From the cell containing the given text, extract its center point as (X, Y) coordinate. 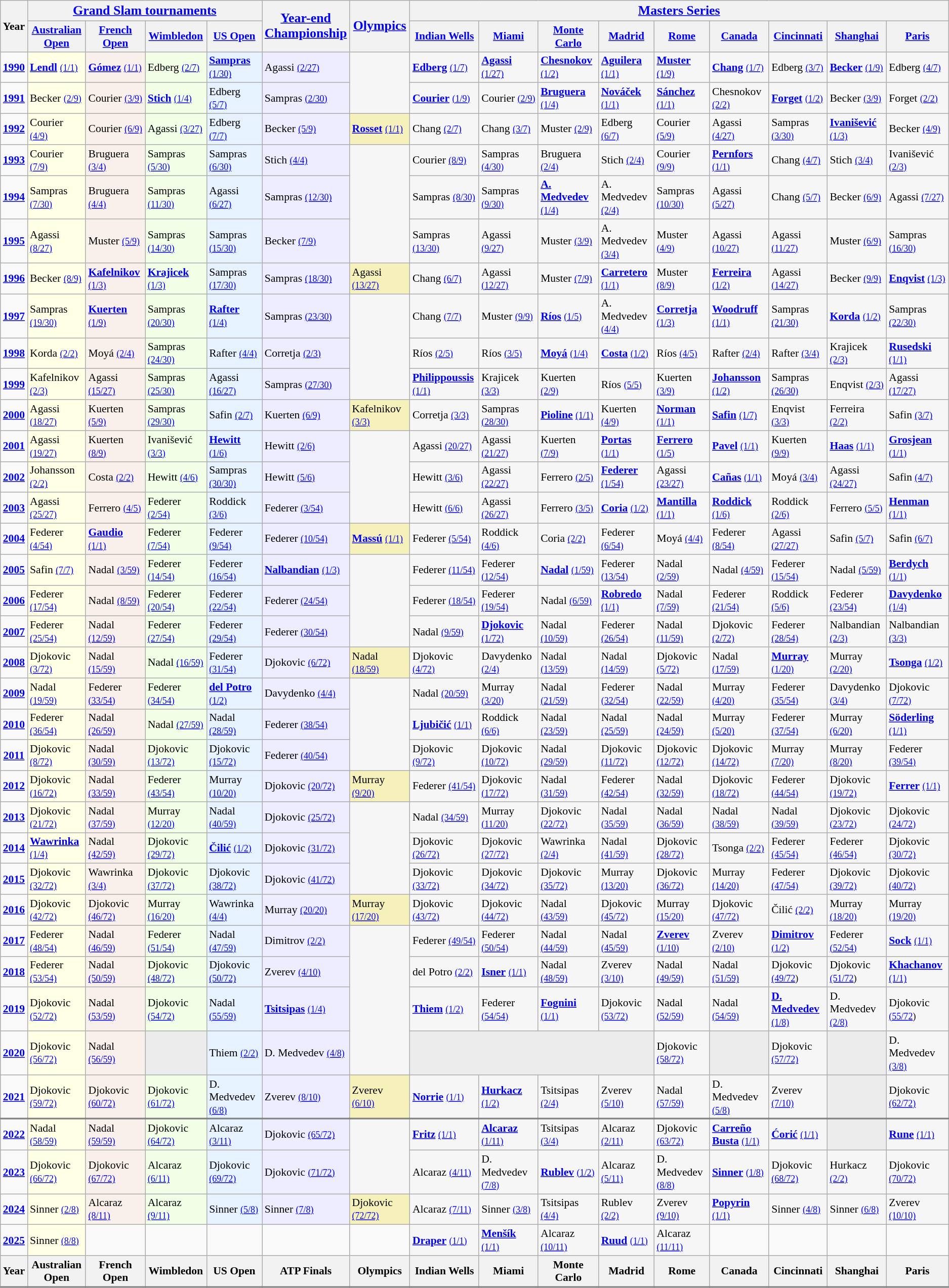
Agassi (2/27) (306, 67)
Lendl (1/1) (57, 67)
Djokovic (68/72) (798, 1172)
Nadal (53/59) (115, 1010)
Sampras (8/30) (444, 197)
Chang (4/7) (798, 160)
Grand Slam tournaments (145, 11)
Safin (5/7) (856, 539)
Sampras (4/30) (508, 160)
Federer (19/54) (508, 601)
Muster (3/9) (568, 242)
Portas (1/1) (627, 446)
Djokovic (4/72) (444, 663)
Nadal (51/59) (739, 971)
Djokovic (69/72) (234, 1172)
Nadal (57/59) (682, 1097)
Djokovic (38/72) (234, 879)
Nadal (6/59) (568, 601)
Pavel (1/1) (739, 446)
Becker (3/9) (856, 98)
Hewitt (2/6) (306, 446)
Djokovic (39/72) (856, 879)
Nadal (59/59) (115, 1134)
Nadal (52/59) (682, 1010)
1990 (14, 67)
Alcaraz (11/11) (682, 1240)
Becker (8/9) (57, 278)
Muster (2/9) (568, 130)
Sinner (7/8) (306, 1209)
Nadal (30/59) (115, 756)
Ferrero (1/5) (682, 446)
Becker (2/9) (57, 98)
Nalbandian (2/3) (856, 631)
Djokovic (50/72) (234, 971)
D. Medvedev (8/8) (682, 1172)
Nadal (47/59) (234, 941)
Nadal (35/59) (627, 818)
Hewitt (3/6) (444, 477)
Becker (5/9) (306, 130)
Nadal (44/59) (568, 941)
Corretja (2/3) (306, 353)
Kuerten (3/9) (682, 384)
Edberg (2/7) (176, 67)
Safin (2/7) (234, 415)
Federer (41/54) (444, 786)
Djokovic (15/72) (234, 756)
Federer (5/54) (444, 539)
Djokovic (52/72) (57, 1010)
Nadal (36/59) (682, 818)
Murray (16/20) (176, 910)
2008 (14, 663)
Rosset (1/1) (380, 130)
Djokovic (6/72) (306, 663)
Robredo (1/1) (627, 601)
Muster (7/9) (568, 278)
Agassi (10/27) (739, 242)
Nadal (1/59) (568, 570)
Nadal (25/59) (627, 724)
2004 (14, 539)
Kuerten (9/9) (798, 446)
A. Medvedev (2/4) (627, 197)
Zverev (10/10) (917, 1209)
Nadal (28/59) (234, 724)
Djokovic (41/72) (306, 879)
Chang (2/7) (444, 130)
Massú (1/1) (380, 539)
Kuerten (4/9) (627, 415)
Nadal (34/59) (444, 818)
Carreño Busta (1/1) (739, 1134)
2003 (14, 508)
Djokovic (40/72) (917, 879)
Federer (11/54) (444, 570)
Federer (51/54) (176, 941)
Djokovic (61/72) (176, 1097)
Federer (45/54) (798, 848)
D. Medvedev (2/8) (856, 1010)
Sock (1/1) (917, 941)
Federer (8/54) (739, 539)
Murray (15/20) (682, 910)
Stich (4/4) (306, 160)
Nadal (32/59) (682, 786)
Bruguera (4/4) (115, 197)
Djokovic (13/72) (176, 756)
Davydenko (4/4) (306, 693)
Sampras (1/30) (234, 67)
Sampras (12/30) (306, 197)
Murray (13/20) (627, 879)
Alcaraz (10/11) (568, 1240)
Murray (11/20) (508, 818)
Sinner (6/8) (856, 1209)
Djokovic (53/72) (627, 1010)
Nadal (19/59) (57, 693)
1999 (14, 384)
Federer (53/54) (57, 971)
Hewitt (5/6) (306, 477)
Moyá (3/4) (798, 477)
Gómez (1/1) (115, 67)
Djokovic (18/72) (739, 786)
Djokovic (45/72) (627, 910)
Nadal (10/59) (568, 631)
Muster (4/9) (682, 242)
Philippoussis (1/1) (444, 384)
Federer (23/54) (856, 601)
Becker (4/9) (917, 130)
Murray (1/20) (798, 663)
Agassi (3/27) (176, 130)
Ríos (5/5) (627, 384)
2011 (14, 756)
2017 (14, 941)
Chang (6/7) (444, 278)
Agassi (22/27) (508, 477)
Kuerten (6/9) (306, 415)
Dimitrov (2/2) (306, 941)
Sampras (6/30) (234, 160)
Stich (3/4) (856, 160)
Nadal (58/59) (57, 1134)
Murray (5/20) (739, 724)
2012 (14, 786)
2007 (14, 631)
Enqvist (1/3) (917, 278)
Federer (49/54) (444, 941)
Federer (22/54) (234, 601)
Thiem (1/2) (444, 1010)
Edberg (6/7) (627, 130)
Courier (3/9) (115, 98)
Alcaraz (4/11) (444, 1172)
Čilić (2/2) (798, 910)
Thiem (2/2) (234, 1053)
Federer (28/54) (798, 631)
Sampras (28/30) (508, 415)
Chesnokov (2/2) (739, 98)
Federer (17/54) (57, 601)
Nadal (33/59) (115, 786)
2014 (14, 848)
Nadal (41/59) (627, 848)
Hurkacz (1/2) (508, 1097)
Corretja (3/3) (444, 415)
Federer (16/54) (234, 570)
Sampras (2/30) (306, 98)
Agassi (7/27) (917, 197)
Djokovic (10/72) (508, 756)
Roddick (2/6) (798, 508)
Wawrinka (3/4) (115, 879)
Nadal (16/59) (176, 663)
Djokovic (9/72) (444, 756)
Edberg (1/7) (444, 67)
2020 (14, 1053)
Sampras (5/30) (176, 160)
Nadal (20/59) (444, 693)
Berdych (1/1) (917, 570)
Woodruff (1/1) (739, 316)
Sampras (16/30) (917, 242)
Djokovic (8/72) (57, 756)
Nadal (31/59) (568, 786)
Ríos (2/5) (444, 353)
1995 (14, 242)
Johansson (1/2) (739, 384)
Djokovic (20/72) (306, 786)
Djokovic (3/72) (57, 663)
Nadal (48/59) (568, 971)
2021 (14, 1097)
Djokovic (66/72) (57, 1172)
Nadal (21/59) (568, 693)
Hewitt (4/6) (176, 477)
D. Medvedev (3/8) (917, 1053)
Gaudio (1/1) (115, 539)
Muster (8/9) (682, 278)
Djokovic (54/72) (176, 1010)
Federer (20/54) (176, 601)
Federer (1/54) (627, 477)
Kuerten (2/9) (568, 384)
Nadal (50/59) (115, 971)
Hurkacz (2/2) (856, 1172)
Djokovic (30/72) (917, 848)
Agassi (23/27) (682, 477)
Agassi (15/27) (115, 384)
Djokovic (65/72) (306, 1134)
Rafter (2/4) (739, 353)
2013 (14, 818)
Carretero (1/1) (627, 278)
1994 (14, 197)
Sánchez (1/1) (682, 98)
Kuerten (1/9) (115, 316)
Dimitrov (1/2) (798, 941)
Edberg (7/7) (234, 130)
Djokovic (72/72) (380, 1209)
Djokovic (21/72) (57, 818)
2001 (14, 446)
Djokovic (71/72) (306, 1172)
Djokovic (51/72) (856, 971)
Agassi (19/27) (57, 446)
Khachanov (1/1) (917, 971)
Becker (7/9) (306, 242)
Stich (2/4) (627, 160)
Federer (9/54) (234, 539)
Alcaraz (9/11) (176, 1209)
Djokovic (14/72) (739, 756)
Djokovic (11/72) (627, 756)
2024 (14, 1209)
Courier (2/9) (508, 98)
Ćorić (1/1) (798, 1134)
Čilić (1/2) (234, 848)
Söderling (1/1) (917, 724)
1996 (14, 278)
Agassi (4/27) (739, 130)
D. Medvedev (4/8) (306, 1053)
Year-endChampionship (306, 26)
Ferrero (5/5) (856, 508)
Davydenko (2/4) (508, 663)
2023 (14, 1172)
Nadal (14/59) (627, 663)
Djokovic (46/72) (115, 910)
Federer (29/54) (234, 631)
Enqvist (2/3) (856, 384)
Ríos (1/5) (568, 316)
Ivanišević (3/3) (176, 446)
Agassi (17/27) (917, 384)
Sinner (5/8) (234, 1209)
Courier (9/9) (682, 160)
1993 (14, 160)
Safin (4/7) (917, 477)
Federer (52/54) (856, 941)
Federer (40/54) (306, 756)
Courier (1/9) (444, 98)
Agassi (13/27) (380, 278)
Murray (4/20) (739, 693)
Chang (3/7) (508, 130)
Federer (42/54) (627, 786)
Johansson (2/2) (57, 477)
2005 (14, 570)
Federer (13/54) (627, 570)
Agassi (11/27) (798, 242)
Federer (10/54) (306, 539)
Tsitsipas (2/4) (568, 1097)
Federer (54/54) (508, 1010)
Rafter (4/4) (234, 353)
Roddick (1/6) (739, 508)
Courier (8/9) (444, 160)
Henman (1/1) (917, 508)
2022 (14, 1134)
Hewitt (1/6) (234, 446)
Kafelnikov (2/3) (57, 384)
Chesnokov (1/2) (568, 67)
Forget (2/2) (917, 98)
Costa (2/2) (115, 477)
Davydenko (3/4) (856, 693)
1998 (14, 353)
Sampras (22/30) (917, 316)
Krajicek (3/3) (508, 384)
Djokovic (37/72) (176, 879)
Agassi (16/27) (234, 384)
Moyá (4/4) (682, 539)
Federer (27/54) (176, 631)
Edberg (5/7) (234, 98)
Djokovic (70/72) (917, 1172)
Djokovic (47/72) (739, 910)
Zverev (3/10) (627, 971)
Popyrin (1/1) (739, 1209)
Zverev (9/10) (682, 1209)
Haas (1/1) (856, 446)
Nalbandian (1/3) (306, 570)
Forget (1/2) (798, 98)
Sampras (3/30) (798, 130)
Nadal (55/59) (234, 1010)
Djokovic (57/72) (798, 1053)
Fritz (1/1) (444, 1134)
Murray (14/20) (739, 879)
Agassi (20/27) (444, 446)
Ferrer (1/1) (917, 786)
Murray (12/20) (176, 818)
2009 (14, 693)
Safin (1/7) (739, 415)
Djokovic (2/72) (739, 631)
Nadal (17/59) (739, 663)
Agassi (1/27) (508, 67)
Isner (1/1) (508, 971)
Federer (24/54) (306, 601)
D. Medvedev (5/8) (739, 1097)
Alcaraz (8/11) (115, 1209)
Federer (37/54) (798, 724)
Nadal (46/59) (115, 941)
Sampras (9/30) (508, 197)
Djokovic (62/72) (917, 1097)
Sampras (23/30) (306, 316)
Muster (1/9) (682, 67)
Sampras (17/30) (234, 278)
Nadal (39/59) (798, 818)
Djokovic (12/72) (682, 756)
Djokovic (19/72) (856, 786)
A. Medvedev (1/4) (568, 197)
Ivanišević (2/3) (917, 160)
Murray (10/20) (234, 786)
Djokovic (33/72) (444, 879)
Tsonga (1/2) (917, 663)
Rusedski (1/1) (917, 353)
Grosjean (1/1) (917, 446)
Zverev (1/10) (682, 941)
Nadal (5/59) (856, 570)
Federer (34/54) (176, 693)
Chang (1/7) (739, 67)
Bruguera (3/4) (115, 160)
Ferreira (1/2) (739, 278)
Tsonga (2/2) (739, 848)
2002 (14, 477)
Ríos (3/5) (508, 353)
Nadal (11/59) (682, 631)
Federer (50/54) (508, 941)
Korda (1/2) (856, 316)
Nadal (18/59) (380, 663)
Bruguera (1/4) (568, 98)
Agassi (25/27) (57, 508)
Agassi (26/27) (508, 508)
Djokovic (35/72) (568, 879)
Edberg (3/7) (798, 67)
Agassi (21/27) (508, 446)
Coria (1/2) (627, 508)
Nadal (43/59) (568, 910)
Djokovic (31/72) (306, 848)
Courier (7/9) (57, 160)
Ljubičić (1/1) (444, 724)
Agassi (5/27) (739, 197)
2010 (14, 724)
Djokovic (67/72) (115, 1172)
Federer (12/54) (508, 570)
Wawrinka (4/4) (234, 910)
D. Medvedev (1/8) (798, 1010)
Djokovic (23/72) (856, 818)
Djokovic (56/72) (57, 1053)
Enqvist (3/3) (798, 415)
Nadal (40/59) (234, 818)
Roddick (5/6) (798, 601)
Stich (1/4) (176, 98)
Courier (4/9) (57, 130)
Agassi (12/27) (508, 278)
Sampras (20/30) (176, 316)
2006 (14, 601)
Murray (9/20) (380, 786)
Alcaraz (6/11) (176, 1172)
Nadal (23/59) (568, 724)
Federer (36/54) (57, 724)
Sampras (27/30) (306, 384)
Djokovic (26/72) (444, 848)
Federer (31/54) (234, 663)
Djokovic (43/72) (444, 910)
Zverev (4/10) (306, 971)
Djokovic (17/72) (508, 786)
Ferrero (2/5) (568, 477)
Federer (3/54) (306, 508)
Becker (6/9) (856, 197)
Agassi (14/27) (798, 278)
1997 (14, 316)
Wawrinka (1/4) (57, 848)
Federer (7/54) (176, 539)
Nadal (56/59) (115, 1053)
Moyá (2/4) (115, 353)
Agassi (6/27) (234, 197)
Rafter (3/4) (798, 353)
Sampras (21/30) (798, 316)
Bruguera (2/4) (568, 160)
Sinner (4/8) (798, 1209)
ATP Finals (306, 1271)
Murray (2/20) (856, 663)
2000 (14, 415)
D. Medvedev (7/8) (508, 1172)
Federer (44/54) (798, 786)
Rune (1/1) (917, 1134)
Nadal (7/59) (682, 601)
Federer (35/54) (798, 693)
Safin (3/7) (917, 415)
Agassi (9/27) (508, 242)
2025 (14, 1240)
Sampras (10/30) (682, 197)
Nadal (3/59) (115, 570)
Roddick (6/6) (508, 724)
Federer (47/54) (798, 879)
Zverev (7/10) (798, 1097)
Agassi (24/27) (856, 477)
Nováček (1/1) (627, 98)
Federer (4/54) (57, 539)
Djokovic (42/72) (57, 910)
Djokovic (58/72) (682, 1053)
Rafter (1/4) (234, 316)
Safin (7/7) (57, 570)
Nadal (29/59) (568, 756)
Federer (18/54) (444, 601)
Wawrinka (2/4) (568, 848)
Becker (9/9) (856, 278)
Krajicek (1/3) (176, 278)
Sampras (11/30) (176, 197)
Ivanišević (1/3) (856, 130)
1991 (14, 98)
Djokovic (24/72) (917, 818)
Sampras (13/30) (444, 242)
Djokovic (64/72) (176, 1134)
Federer (26/54) (627, 631)
Nadal (54/59) (739, 1010)
Kuerten (5/9) (115, 415)
Djokovic (29/72) (176, 848)
Nadal (2/59) (682, 570)
Masters Series (679, 11)
Alcaraz (2/11) (627, 1134)
Alcaraz (3/11) (234, 1134)
Ferrero (3/5) (568, 508)
Ferreira (2/2) (856, 415)
Moyá (1/4) (568, 353)
Federer (2/54) (176, 508)
Federer (15/54) (798, 570)
Nadal (49/59) (682, 971)
Federer (14/54) (176, 570)
Muster (5/9) (115, 242)
Djokovic (48/72) (176, 971)
Cañas (1/1) (739, 477)
Sinner (1/8) (739, 1172)
Federer (30/54) (306, 631)
Sampras (26/30) (798, 384)
Nadal (22/59) (682, 693)
Murray (8/20) (856, 756)
Djokovic (28/72) (682, 848)
Nadal (4/59) (739, 570)
Alcaraz (5/11) (627, 1172)
Djokovic (55/72) (917, 1010)
Muster (6/9) (856, 242)
Alcaraz (1/11) (508, 1134)
Murray (17/20) (380, 910)
Murray (6/20) (856, 724)
Zverev (8/10) (306, 1097)
Mantilla (1/1) (682, 508)
Menšík (1/1) (508, 1240)
Nadal (38/59) (739, 818)
Nadal (27/59) (176, 724)
Kuerten (7/9) (568, 446)
Krajicek (2/3) (856, 353)
Corretja (1/3) (682, 316)
Federer (33/54) (115, 693)
Federer (43/54) (176, 786)
Nadal (15/59) (115, 663)
2019 (14, 1010)
Sampras (14/30) (176, 242)
Becker (1/9) (856, 67)
Rublev (2/2) (627, 1209)
Djokovic (1/72) (508, 631)
Roddick (4/6) (508, 539)
Tsitsipas (1/4) (306, 1010)
Chang (5/7) (798, 197)
Murray (19/20) (917, 910)
Safin (6/7) (917, 539)
Djokovic (27/72) (508, 848)
Kafelnikov (3/3) (380, 415)
Aguilera (1/1) (627, 67)
Murray (3/20) (508, 693)
Djokovic (63/72) (682, 1134)
Agassi (27/27) (798, 539)
Zverev (2/10) (739, 941)
Sampras (24/30) (176, 353)
Djokovic (44/72) (508, 910)
2015 (14, 879)
Norman (1/1) (682, 415)
del Potro (2/2) (444, 971)
Ruud (1/1) (627, 1240)
Hewitt (6/6) (444, 508)
Sampras (19/30) (57, 316)
Fognini (1/1) (568, 1010)
Edberg (4/7) (917, 67)
Federer (48/54) (57, 941)
Murray (7/20) (798, 756)
Djokovic (25/72) (306, 818)
Rublev (1/2) (568, 1172)
Murray (20/20) (306, 910)
Sinner (2/8) (57, 1209)
Nadal (37/59) (115, 818)
Zverev (6/10) (380, 1097)
Alcaraz (7/11) (444, 1209)
Norrie (1/1) (444, 1097)
Djokovic (36/72) (682, 879)
Kafelnikov (1/3) (115, 278)
Nadal (8/59) (115, 601)
A. Medvedev (3/4) (627, 242)
Nadal (42/59) (115, 848)
Djokovic (59/72) (57, 1097)
Sampras (15/30) (234, 242)
del Potro (1/2) (234, 693)
Sampras (25/30) (176, 384)
1992 (14, 130)
Nadal (9/59) (444, 631)
Nadal (13/59) (568, 663)
Korda (2/2) (57, 353)
Ríos (4/5) (682, 353)
Sampras (18/30) (306, 278)
Sampras (29/30) (176, 415)
Federer (6/54) (627, 539)
Federer (39/54) (917, 756)
Sinner (3/8) (508, 1209)
Djokovic (7/72) (917, 693)
Pioline (1/1) (568, 415)
Roddick (3/6) (234, 508)
Davydenko (1/4) (917, 601)
Djokovic (5/72) (682, 663)
Courier (5/9) (682, 130)
Agassi (18/27) (57, 415)
Nadal (26/59) (115, 724)
Nalbandian (3/3) (917, 631)
Agassi (8/27) (57, 242)
Draper (1/1) (444, 1240)
Costa (1/2) (627, 353)
Sampras (30/30) (234, 477)
Ferrero (4/5) (115, 508)
Pernfors (1/1) (739, 160)
Djokovic (34/72) (508, 879)
Sampras (7/30) (57, 197)
Nadal (24/59) (682, 724)
Nadal (45/59) (627, 941)
Chang (7/7) (444, 316)
Courier (6/9) (115, 130)
Muster (9/9) (508, 316)
Federer (21/54) (739, 601)
Djokovic (60/72) (115, 1097)
Nadal (12/59) (115, 631)
Sinner (8/8) (57, 1240)
Djokovic (16/72) (57, 786)
Djokovic (49/72) (798, 971)
Federer (38/54) (306, 724)
Federer (46/54) (856, 848)
Coria (2/2) (568, 539)
D. Medvedev (6/8) (234, 1097)
Kuerten (8/9) (115, 446)
2018 (14, 971)
Zverev (5/10) (627, 1097)
Djokovic (32/72) (57, 879)
Federer (32/54) (627, 693)
Federer (25/54) (57, 631)
Tsitsipas (4/4) (568, 1209)
Djokovic (22/72) (568, 818)
Tsitsipas (3/4) (568, 1134)
2016 (14, 910)
A. Medvedev (4/4) (627, 316)
Murray (18/20) (856, 910)
